Identify which cell holds the provided text, then report its [X, Y] central coordinate. 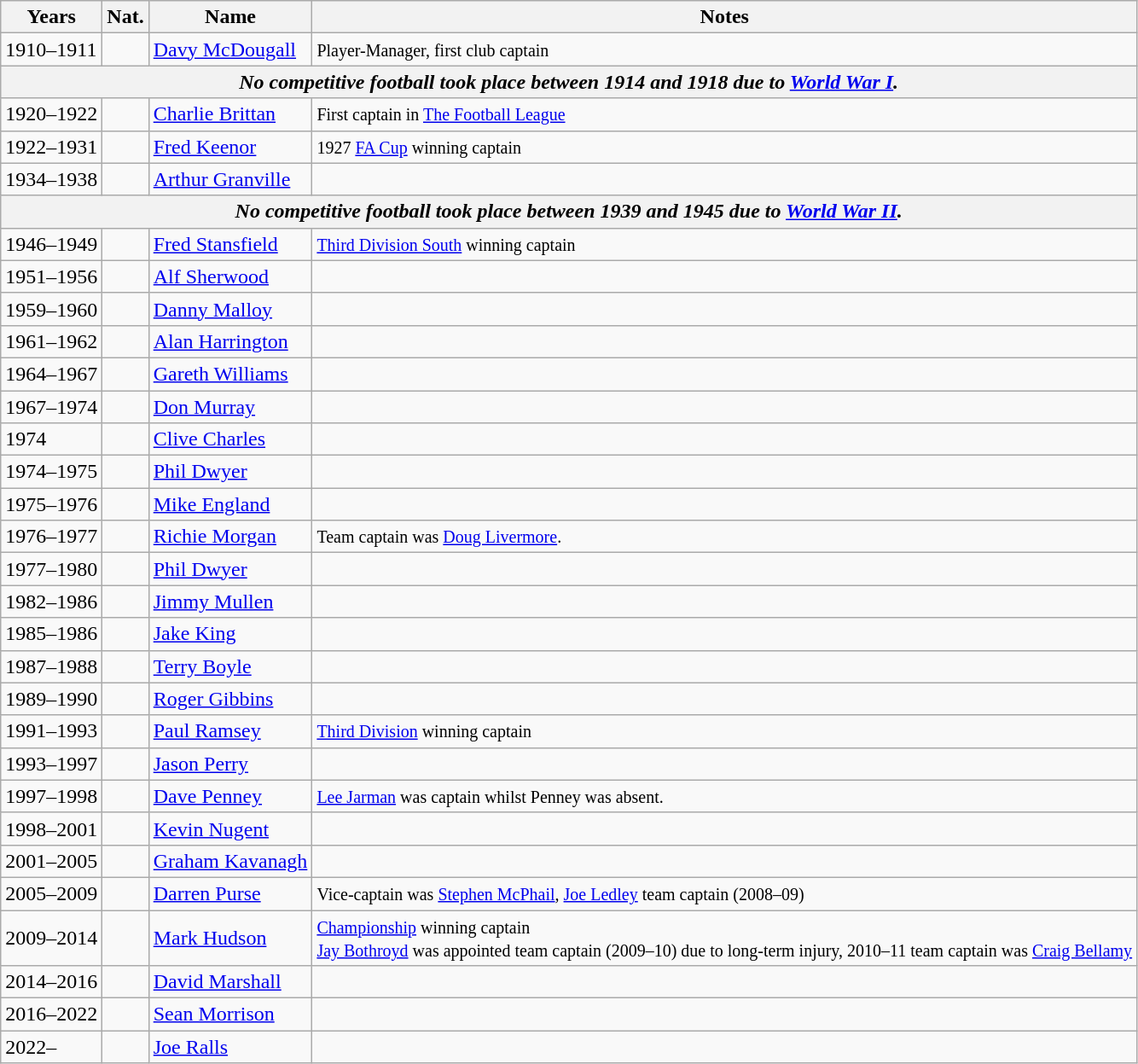
Dave Penney [230, 796]
Jake King [230, 634]
Kevin Nugent [230, 829]
Darren Purse [230, 893]
2016–2022 [51, 1015]
Mark Hudson [230, 937]
Mike England [230, 504]
1927 FA Cup winning captain [725, 147]
1997–1998 [51, 796]
Notes [725, 17]
Third Division South winning captain [725, 244]
Lee Jarman was captain whilst Penney was absent. [725, 796]
Charlie Brittan [230, 114]
First captain in The Football League [725, 114]
David Marshall [230, 982]
Don Murray [230, 407]
1946–1949 [51, 244]
2014–2016 [51, 982]
1934–1938 [51, 179]
1922–1931 [51, 147]
1993–1997 [51, 764]
1951–1956 [51, 276]
1910–1911 [51, 49]
1961–1962 [51, 341]
Championship winning captainJay Bothroyd was appointed team captain (2009–10) due to long-term injury, 2010–11 team captain was Craig Bellamy [725, 937]
Third Division winning captain [725, 731]
Vice-captain was Stephen McPhail, Joe Ledley team captain (2008–09) [725, 893]
1985–1986 [51, 634]
Alf Sherwood [230, 276]
1977–1980 [51, 569]
Jimmy Mullen [230, 602]
1974–1975 [51, 472]
Gareth Williams [230, 374]
Player-Manager, first club captain [725, 49]
Paul Ramsey [230, 731]
Alan Harrington [230, 341]
1989–1990 [51, 699]
Roger Gibbins [230, 699]
Fred Keenor [230, 147]
1976–1977 [51, 537]
Nat. [125, 17]
Jason Perry [230, 764]
1991–1993 [51, 731]
Richie Morgan [230, 537]
Team captain was Doug Livermore. [725, 537]
No competitive football took place between 1939 and 1945 due to World War II. [569, 212]
2001–2005 [51, 861]
Davy McDougall [230, 49]
Years [51, 17]
Clive Charles [230, 439]
2009–2014 [51, 937]
1967–1974 [51, 407]
1975–1976 [51, 504]
2005–2009 [51, 893]
Name [230, 17]
1920–1922 [51, 114]
Danny Malloy [230, 309]
1964–1967 [51, 374]
1987–1988 [51, 666]
Arthur Granville [230, 179]
1974 [51, 439]
Fred Stansfield [230, 244]
Sean Morrison [230, 1015]
2022– [51, 1047]
Joe Ralls [230, 1047]
1982–1986 [51, 602]
Graham Kavanagh [230, 861]
1959–1960 [51, 309]
1998–2001 [51, 829]
Terry Boyle [230, 666]
No competitive football took place between 1914 and 1918 due to World War I. [569, 82]
